Detect which cell encompasses the target text, then output its (X, Y) center coordinate. 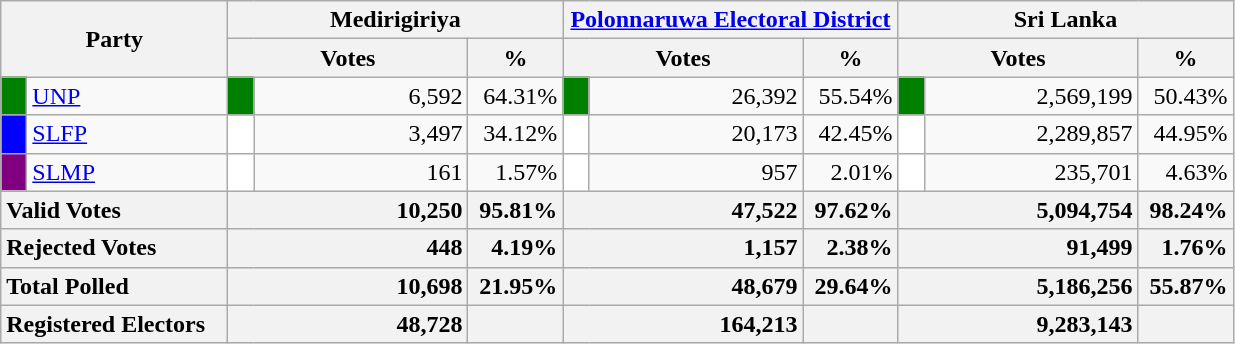
2.38% (850, 248)
SLMP (128, 172)
Registered Electors (114, 324)
50.43% (1186, 96)
6,592 (361, 96)
9,283,143 (1018, 324)
48,679 (683, 286)
42.45% (850, 134)
10,698 (348, 286)
55.54% (850, 96)
48,728 (348, 324)
3,497 (361, 134)
2,569,199 (1031, 96)
2,289,857 (1031, 134)
34.12% (516, 134)
164,213 (683, 324)
161 (361, 172)
957 (696, 172)
10,250 (348, 210)
1.57% (516, 172)
Sri Lanka (1066, 20)
55.87% (1186, 286)
448 (348, 248)
Total Polled (114, 286)
4.63% (1186, 172)
95.81% (516, 210)
Party (114, 39)
47,522 (683, 210)
21.95% (516, 286)
SLFP (128, 134)
Medirigiriya (396, 20)
20,173 (696, 134)
235,701 (1031, 172)
98.24% (1186, 210)
Valid Votes (114, 210)
Rejected Votes (114, 248)
44.95% (1186, 134)
4.19% (516, 248)
26,392 (696, 96)
64.31% (516, 96)
5,186,256 (1018, 286)
1.76% (1186, 248)
91,499 (1018, 248)
5,094,754 (1018, 210)
UNP (128, 96)
29.64% (850, 286)
1,157 (683, 248)
97.62% (850, 210)
Polonnaruwa Electoral District (730, 20)
2.01% (850, 172)
